Return the (x, y) coordinate for the center point of the cell that contains the specified text.  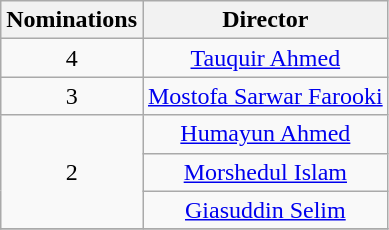
Humayun Ahmed (265, 134)
4 (72, 58)
3 (72, 96)
Nominations (72, 20)
2 (72, 172)
Mostofa Sarwar Farooki (265, 96)
Tauquir Ahmed (265, 58)
Giasuddin Selim (265, 210)
Director (265, 20)
Morshedul Islam (265, 172)
